Output the [x, y] coordinate of the center of the cell containing the given text.  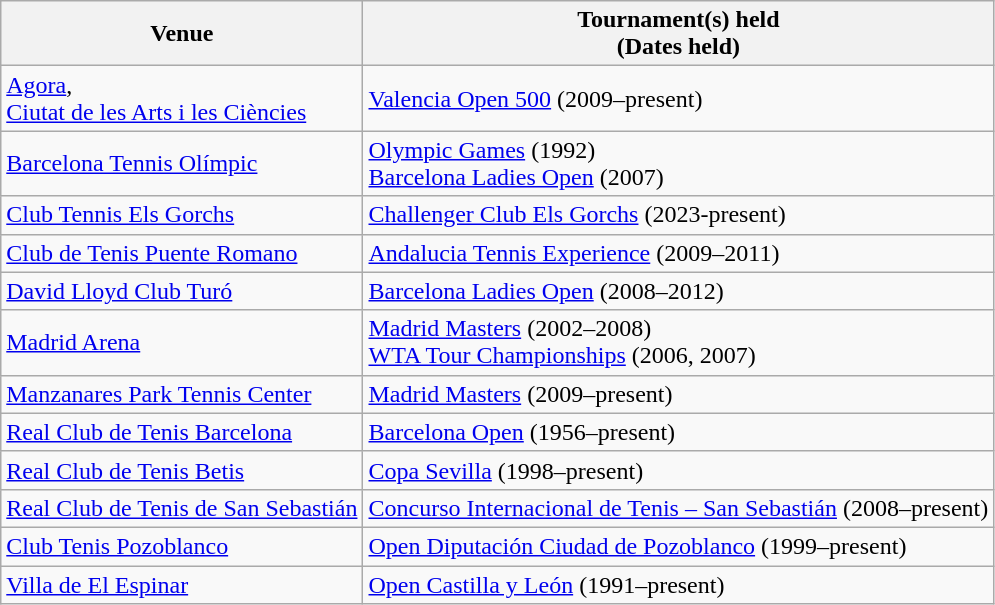
Madrid Masters (2009–present) [678, 394]
Barcelona Tennis Olímpic [182, 164]
Club Tenis Pozoblanco [182, 546]
Valencia Open 500 (2009–present) [678, 98]
Open Diputación Ciudad de Pozoblanco (1999–present) [678, 546]
Open Castilla y León (1991–present) [678, 585]
Challenger Club Els Gorchs (2023-present) [678, 215]
Copa Sevilla (1998–present) [678, 470]
Madrid Arena [182, 342]
Barcelona Open (1956–present) [678, 432]
Real Club de Tenis Barcelona [182, 432]
Venue [182, 34]
Real Club de Tenis de San Sebastián [182, 508]
Villa de El Espinar [182, 585]
Andalucia Tennis Experience (2009–2011) [678, 253]
Manzanares Park Tennis Center [182, 394]
Madrid Masters (2002–2008)WTA Tour Championships (2006, 2007) [678, 342]
Concurso Internacional de Tenis – San Sebastián (2008–present) [678, 508]
Barcelona Ladies Open (2008–2012) [678, 291]
Olympic Games (1992)Barcelona Ladies Open (2007) [678, 164]
Agora,Ciutat de les Arts i les Ciències [182, 98]
David Lloyd Club Turó [182, 291]
Club Tennis Els Gorchs [182, 215]
Real Club de Tenis Betis [182, 470]
Club de Tenis Puente Romano [182, 253]
Tournament(s) held(Dates held) [678, 34]
